Determine the (X, Y) coordinate at the center of the cell enclosing the given text.  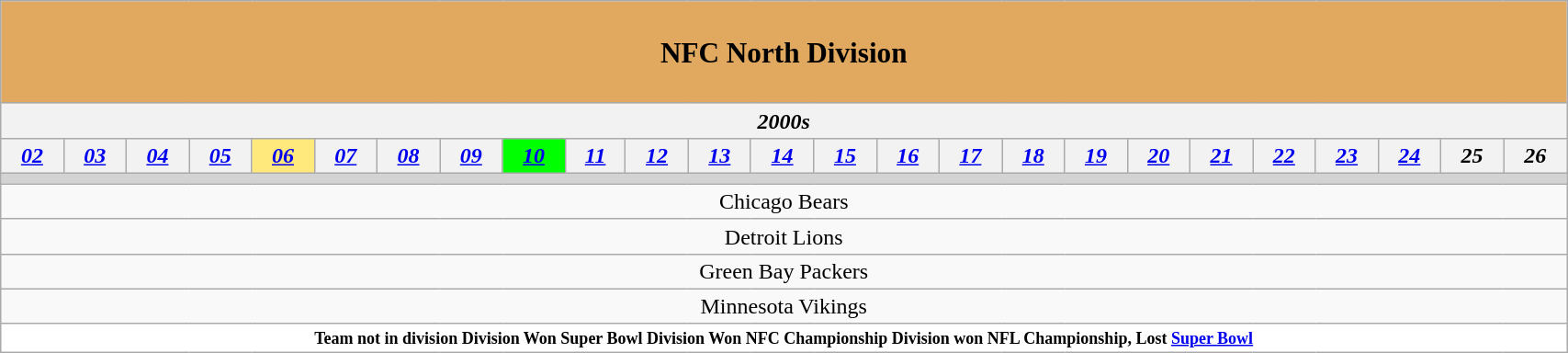
04 (157, 155)
23 (1347, 155)
22 (1284, 155)
10 (534, 155)
15 (845, 155)
08 (408, 155)
26 (1536, 155)
13 (719, 155)
09 (471, 155)
17 (970, 155)
16 (908, 155)
2000s (784, 120)
Green Bay Packers (784, 271)
07 (345, 155)
20 (1158, 155)
05 (220, 155)
24 (1409, 155)
18 (1033, 155)
06 (283, 155)
03 (95, 155)
21 (1221, 155)
02 (32, 155)
Minnesota Vikings (784, 306)
Chicago Bears (784, 201)
25 (1472, 155)
19 (1096, 155)
14 (782, 155)
Detroit Lions (784, 236)
Team not in division Division Won Super Bowl Division Won NFC Championship Division won NFL Championship, Lost Super Bowl (784, 338)
12 (657, 155)
11 (595, 155)
NFC North Division (784, 51)
